Pinpoint the cell where the given text exists, returning its (X, Y) midpoint coordinate. 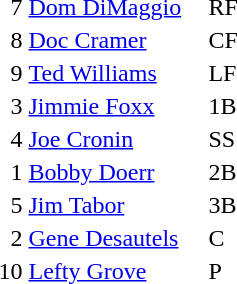
Doc Cramer (116, 40)
Joe Cronin (116, 139)
Jimmie Foxx (116, 106)
Ted Williams (116, 73)
Bobby Doerr (116, 172)
Jim Tabor (116, 205)
Gene Desautels (116, 238)
